Return the (x, y) coordinate for the center point of the cell that contains the specified text.  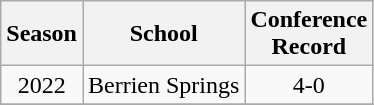
2022 (42, 85)
Season (42, 34)
Berrien Springs (163, 85)
ConferenceRecord (309, 34)
4-0 (309, 85)
School (163, 34)
